Extract the [x, y] coordinate from the center of the cell holding the provided text.  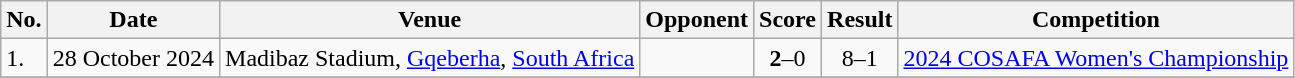
Venue [430, 20]
Madibaz Stadium, Gqeberha, South Africa [430, 58]
Result [860, 20]
Competition [1096, 20]
Date [133, 20]
2–0 [788, 58]
2024 COSAFA Women's Championship [1096, 58]
Score [788, 20]
No. [24, 20]
1. [24, 58]
8–1 [860, 58]
28 October 2024 [133, 58]
Opponent [697, 20]
